For the text-containing cell, return its midpoint in (X, Y) coordinate format. 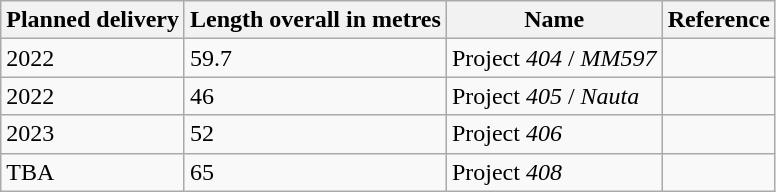
Name (554, 20)
65 (315, 172)
Project 406 (554, 134)
Project 404 / MM597 (554, 58)
59.7 (315, 58)
Length overall in metres (315, 20)
52 (315, 134)
Project 408 (554, 172)
2023 (93, 134)
Planned delivery (93, 20)
TBA (93, 172)
Reference (718, 20)
Project 405 / Nauta (554, 96)
46 (315, 96)
